For the text-containing cell, return its midpoint in (X, Y) coordinate format. 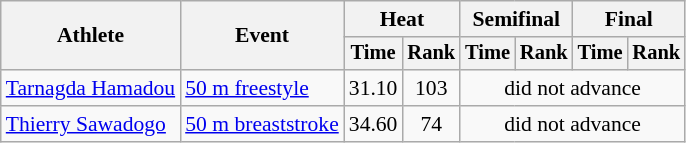
50 m freestyle (262, 88)
50 m breaststroke (262, 124)
31.10 (374, 88)
Semifinal (516, 19)
Heat (402, 19)
74 (431, 124)
34.60 (374, 124)
Athlete (90, 36)
Tarnagda Hamadou (90, 88)
Final (629, 19)
Event (262, 36)
Thierry Sawadogo (90, 124)
103 (431, 88)
